Find where the given text appears and provide that cell's center as (X, Y) coordinate. 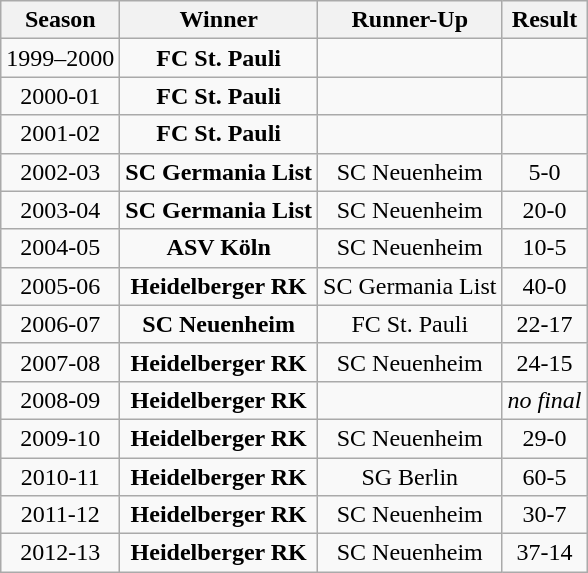
29-0 (544, 438)
Runner-Up (410, 20)
1999–2000 (60, 58)
SG Berlin (410, 477)
2003-04 (60, 210)
2007-08 (60, 362)
40-0 (544, 286)
2000-01 (60, 96)
10-5 (544, 248)
2008-09 (60, 400)
2002-03 (60, 172)
2006-07 (60, 324)
2001-02 (60, 134)
2012-13 (60, 553)
24-15 (544, 362)
Season (60, 20)
2005-06 (60, 286)
22-17 (544, 324)
37-14 (544, 553)
2010-11 (60, 477)
30-7 (544, 515)
5-0 (544, 172)
2004-05 (60, 248)
60-5 (544, 477)
Result (544, 20)
2009-10 (60, 438)
2011-12 (60, 515)
Winner (219, 20)
20-0 (544, 210)
no final (544, 400)
ASV Köln (219, 248)
